Determine the (x, y) coordinate at the center of the cell enclosing the given text.  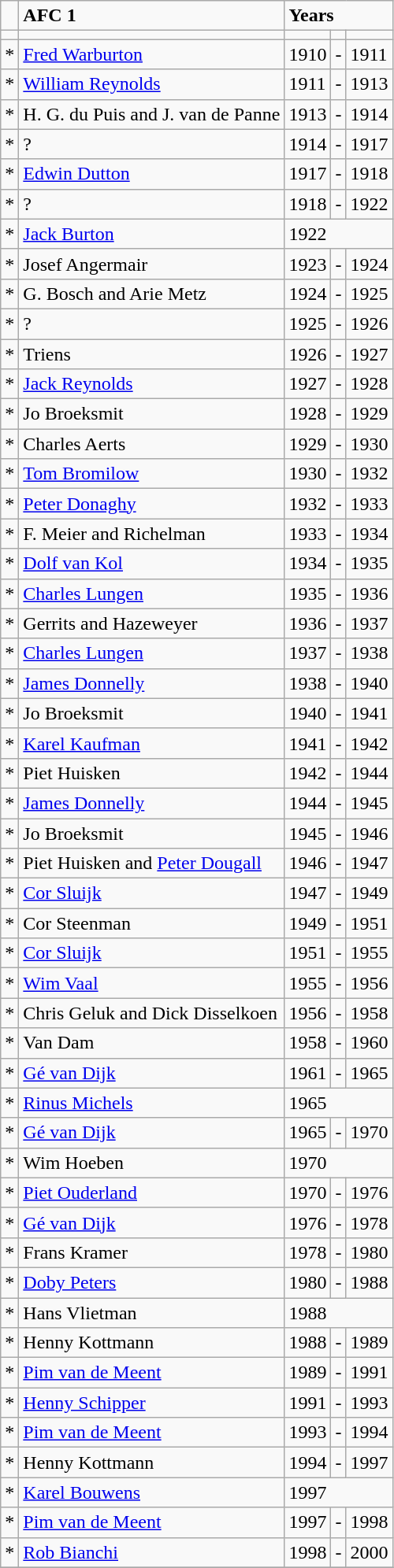
Wim Hoeben (151, 1163)
2000 (369, 1552)
Jack Burton (151, 234)
1910 (307, 54)
Tom Bromilow (151, 474)
Gerrits and Hazeweyer (151, 623)
Years (339, 16)
Van Dam (151, 1043)
H. G. du Puis and J. van de Panne (151, 114)
Edwin Dutton (151, 174)
G. Bosch and Arie Metz (151, 294)
Karel Bouwens (151, 1492)
Piet Huisken and Peter Dougall (151, 864)
Frans Kramer (151, 1252)
Peter Donaghy (151, 504)
Cor Steenman (151, 923)
Josef Angermair (151, 264)
1960 (369, 1043)
Wim Vaal (151, 983)
Fred Warburton (151, 54)
Dolf van Kol (151, 564)
Jack Reynolds (151, 384)
Piet Huisken (151, 773)
Rob Bianchi (151, 1552)
Hans Vlietman (151, 1312)
Karel Kaufman (151, 743)
Triens (151, 353)
1961 (307, 1073)
William Reynolds (151, 84)
Rinus Michels (151, 1103)
F. Meier and Richelman (151, 534)
Chris Geluk and Dick Disselkoen (151, 1013)
Charles Aerts (151, 444)
Doby Peters (151, 1282)
AFC 1 (151, 16)
1923 (307, 264)
Henny Schipper (151, 1403)
Piet Ouderland (151, 1193)
